Detect which cell encompasses the target text, then output its [x, y] center coordinate. 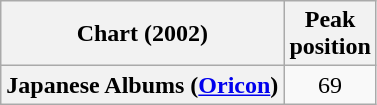
Japanese Albums (Oricon) [142, 85]
69 [330, 85]
Chart (2002) [142, 34]
Peakposition [330, 34]
